Detect which cell encompasses the target text, then output its [X, Y] center coordinate. 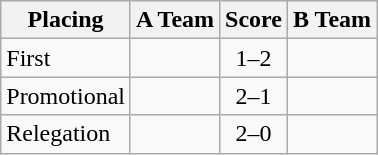
Placing [66, 20]
Relegation [66, 134]
First [66, 58]
2–0 [254, 134]
B Team [332, 20]
1–2 [254, 58]
A Team [174, 20]
2–1 [254, 96]
Score [254, 20]
Promotional [66, 96]
